Determine the [X, Y] coordinate at the center of the cell enclosing the given text.  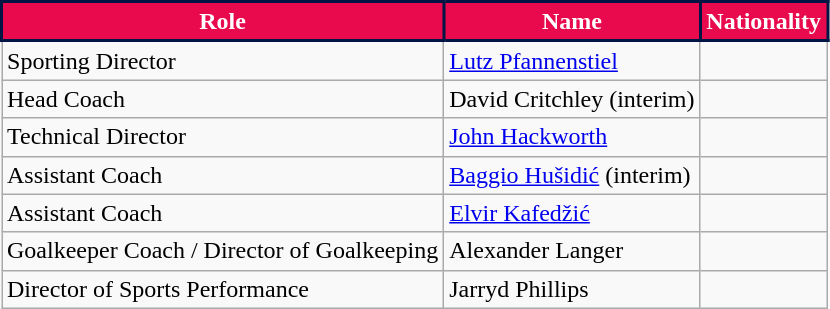
David Critchley (interim) [572, 99]
Director of Sports Performance [223, 289]
Baggio Hušidić (interim) [572, 175]
Technical Director [223, 137]
Elvir Kafedžić [572, 213]
Nationality [764, 22]
Head Coach [223, 99]
Alexander Langer [572, 251]
Role [223, 22]
Jarryd Phillips [572, 289]
Lutz Pfannenstiel [572, 60]
Goalkeeper Coach / Director of Goalkeeping [223, 251]
Sporting Director [223, 60]
John Hackworth [572, 137]
Name [572, 22]
